Output the [X, Y] coordinate of the center of the cell containing the given text.  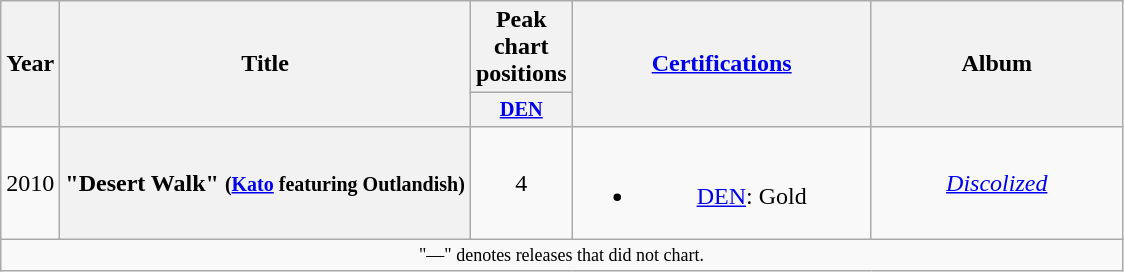
Peak chart positions [521, 47]
Discolized [996, 182]
Title [266, 64]
DEN [521, 110]
"Desert Walk" (Kato featuring Outlandish) [266, 182]
4 [521, 182]
2010 [30, 182]
Certifications [722, 64]
Year [30, 64]
Album [996, 64]
DEN: Gold [722, 182]
"—" denotes releases that did not chart. [562, 256]
